For the text-containing cell, return its midpoint in (X, Y) coordinate format. 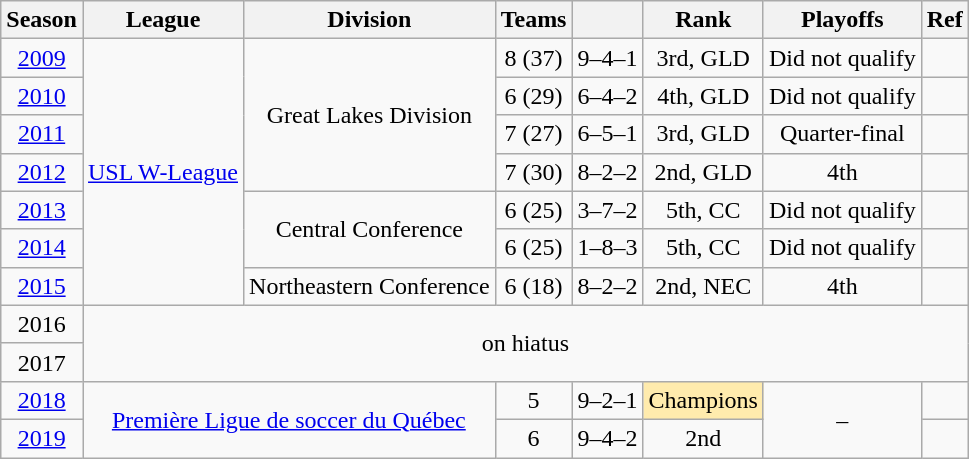
2013 (42, 210)
Teams (534, 20)
2019 (42, 438)
7 (27) (534, 134)
2014 (42, 248)
6–5–1 (608, 134)
4th, GLD (703, 96)
USL W-League (162, 172)
6 (534, 438)
2016 (42, 324)
– (842, 419)
2012 (42, 172)
Division (370, 20)
8 (37) (534, 58)
2nd (703, 438)
Première Ligue de soccer du Québec (288, 419)
3–7–2 (608, 210)
2011 (42, 134)
on hiatus (525, 343)
Playoffs (842, 20)
6–4–2 (608, 96)
Quarter-final (842, 134)
Champions (703, 400)
2010 (42, 96)
Season (42, 20)
7 (30) (534, 172)
Northeastern Conference (370, 286)
1–8–3 (608, 248)
2017 (42, 362)
2nd, GLD (703, 172)
9–2–1 (608, 400)
League (162, 20)
2009 (42, 58)
Central Conference (370, 229)
9–4–2 (608, 438)
5 (534, 400)
2018 (42, 400)
9–4–1 (608, 58)
6 (18) (534, 286)
2015 (42, 286)
6 (29) (534, 96)
Rank (703, 20)
Ref (944, 20)
Great Lakes Division (370, 115)
2nd, NEC (703, 286)
